Search for the cell housing the specified text and yield its (X, Y) center coordinate. 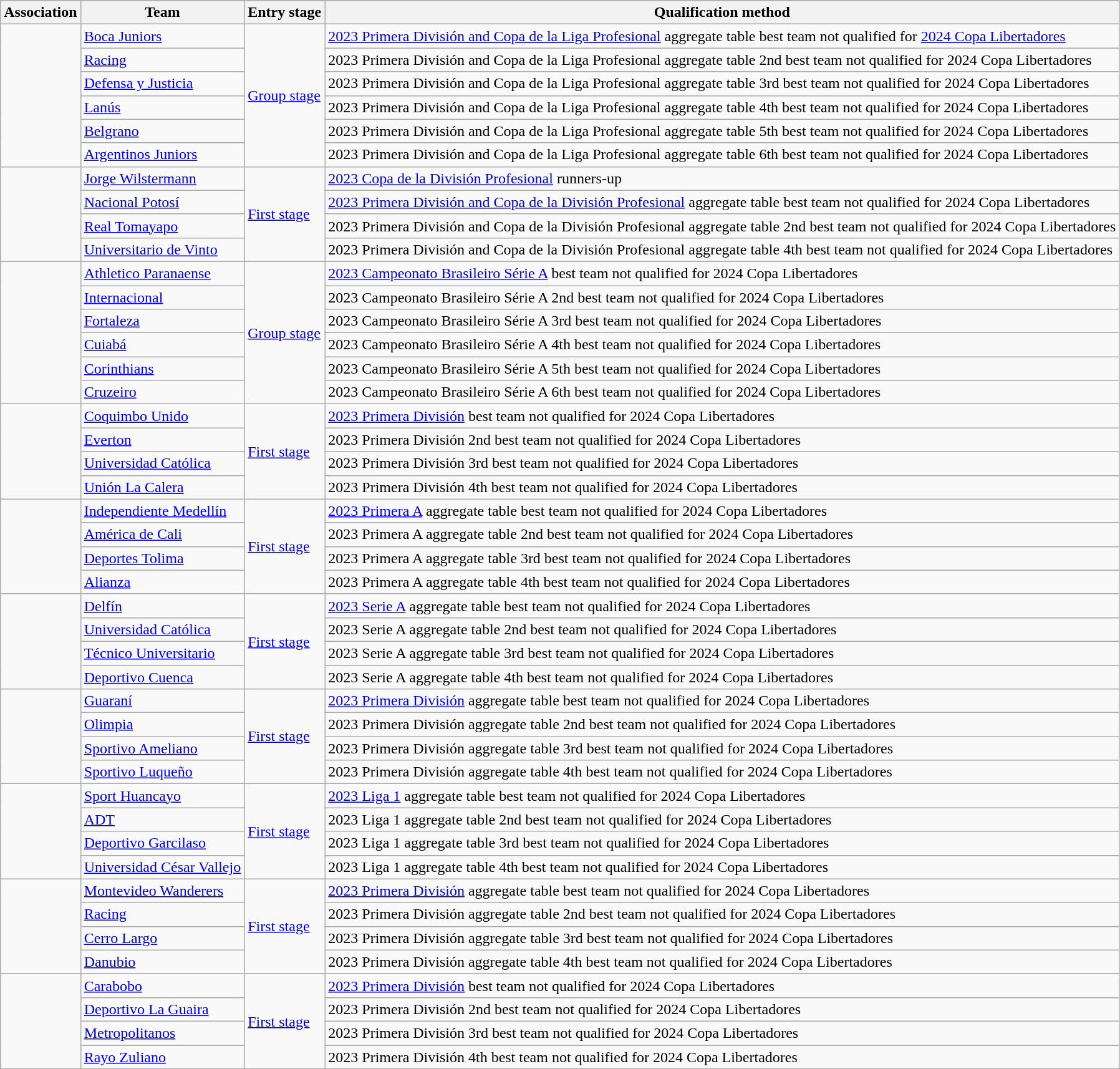
Metropolitanos (162, 1033)
Deportivo Garcilaso (162, 843)
Internacional (162, 297)
América de Cali (162, 534)
Association (41, 12)
Everton (162, 440)
Alianza (162, 582)
2023 Campeonato Brasileiro Série A 5th best team not qualified for 2024 Copa Libertadores (722, 369)
2023 Primera División and Copa de la División Profesional aggregate table 4th best team not qualified for 2024 Copa Libertadores (722, 249)
2023 Serie A aggregate table 2nd best team not qualified for 2024 Copa Libertadores (722, 629)
Universitario de Vinto (162, 249)
Nacional Potosí (162, 202)
2023 Primera División and Copa de la Liga Profesional aggregate table 4th best team not qualified for 2024 Copa Libertadores (722, 107)
Team (162, 12)
Coquimbo Unido (162, 416)
2023 Serie A aggregate table 3rd best team not qualified for 2024 Copa Libertadores (722, 653)
Cerro Largo (162, 938)
2023 Serie A aggregate table 4th best team not qualified for 2024 Copa Libertadores (722, 677)
2023 Primera A aggregate table 3rd best team not qualified for 2024 Copa Libertadores (722, 558)
Danubio (162, 962)
Qualification method (722, 12)
Rayo Zuliano (162, 1057)
Guaraní (162, 701)
Montevideo Wanderers (162, 891)
Entry stage (284, 12)
Olimpia (162, 725)
2023 Liga 1 aggregate table 2nd best team not qualified for 2024 Copa Libertadores (722, 820)
Sportivo Ameliano (162, 748)
Deportivo Cuenca (162, 677)
Boca Juniors (162, 36)
2023 Primera División and Copa de la Liga Profesional aggregate table best team not qualified for 2024 Copa Libertadores (722, 36)
Fortaleza (162, 321)
2023 Primera División and Copa de la Liga Profesional aggregate table 6th best team not qualified for 2024 Copa Libertadores (722, 155)
2023 Serie A aggregate table best team not qualified for 2024 Copa Libertadores (722, 606)
2023 Primera División and Copa de la Liga Profesional aggregate table 5th best team not qualified for 2024 Copa Libertadores (722, 131)
2023 Primera A aggregate table 2nd best team not qualified for 2024 Copa Libertadores (722, 534)
Belgrano (162, 131)
Delfín (162, 606)
2023 Campeonato Brasileiro Série A 3rd best team not qualified for 2024 Copa Libertadores (722, 321)
Jorge Wilstermann (162, 178)
Sportivo Luqueño (162, 772)
2023 Campeonato Brasileiro Série A best team not qualified for 2024 Copa Libertadores (722, 273)
2023 Primera División and Copa de la División Profesional aggregate table best team not qualified for 2024 Copa Libertadores (722, 202)
2023 Campeonato Brasileiro Série A 6th best team not qualified for 2024 Copa Libertadores (722, 392)
2023 Campeonato Brasileiro Série A 2nd best team not qualified for 2024 Copa Libertadores (722, 297)
2023 Primera División and Copa de la División Profesional aggregate table 2nd best team not qualified for 2024 Copa Libertadores (722, 226)
2023 Liga 1 aggregate table 4th best team not qualified for 2024 Copa Libertadores (722, 867)
Cuiabá (162, 345)
Corinthians (162, 369)
Carabobo (162, 985)
Athletico Paranaense (162, 273)
Técnico Universitario (162, 653)
2023 Copa de la División Profesional runners-up (722, 178)
ADT (162, 820)
Unión La Calera (162, 487)
Real Tomayapo (162, 226)
Independiente Medellín (162, 511)
2023 Primera División and Copa de la Liga Profesional aggregate table 2nd best team not qualified for 2024 Copa Libertadores (722, 60)
2023 Primera A aggregate table best team not qualified for 2024 Copa Libertadores (722, 511)
Argentinos Juniors (162, 155)
Deportivo La Guaira (162, 1009)
2023 Primera A aggregate table 4th best team not qualified for 2024 Copa Libertadores (722, 582)
Deportes Tolima (162, 558)
2023 Primera División and Copa de la Liga Profesional aggregate table 3rd best team not qualified for 2024 Copa Libertadores (722, 84)
2023 Liga 1 aggregate table 3rd best team not qualified for 2024 Copa Libertadores (722, 843)
Lanús (162, 107)
Universidad César Vallejo (162, 867)
2023 Campeonato Brasileiro Série A 4th best team not qualified for 2024 Copa Libertadores (722, 345)
Defensa y Justicia (162, 84)
Sport Huancayo (162, 796)
Cruzeiro (162, 392)
2023 Liga 1 aggregate table best team not qualified for 2024 Copa Libertadores (722, 796)
